Search for the cell housing the specified text and yield its (X, Y) center coordinate. 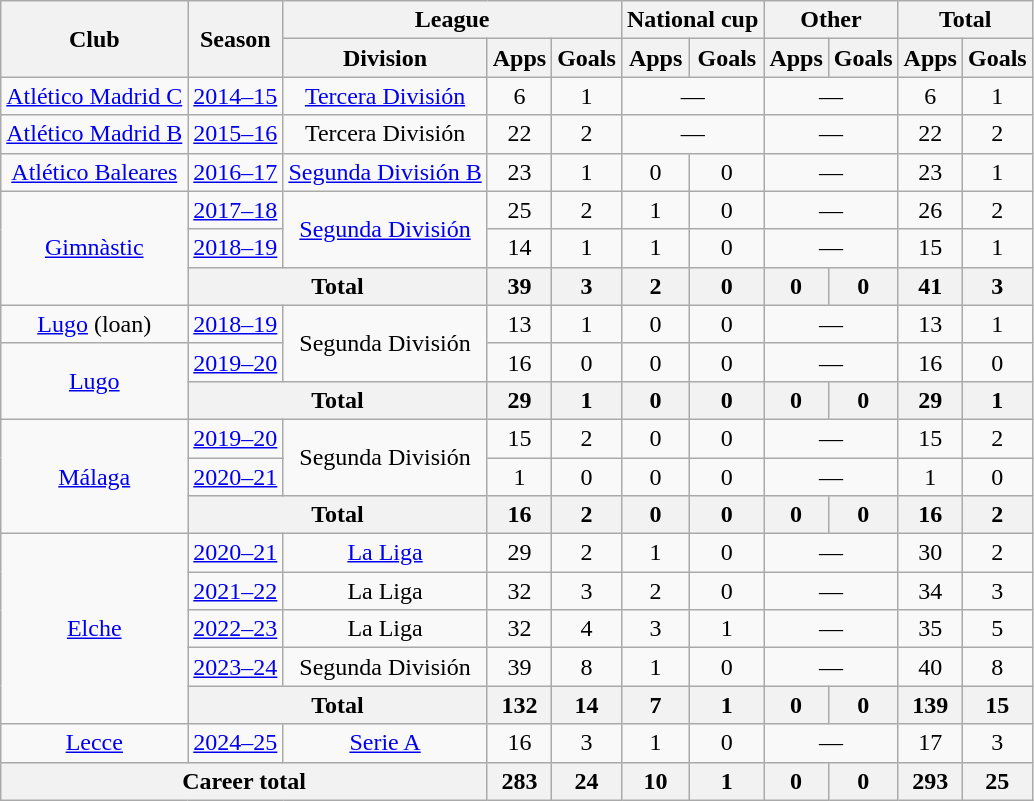
Division (385, 58)
283 (519, 781)
132 (519, 705)
Atlético Madrid C (94, 96)
Serie A (385, 743)
Lecce (94, 743)
Elche (94, 629)
293 (930, 781)
Gimnàstic (94, 248)
Other (831, 20)
2024–25 (236, 743)
Lugo (loan) (94, 324)
7 (655, 705)
Lugo (94, 381)
Atlético Baleares (94, 172)
40 (930, 667)
10 (655, 781)
34 (930, 591)
Segunda División B (385, 172)
2021–22 (236, 591)
5 (997, 629)
2016–17 (236, 172)
Málaga (94, 476)
2022–23 (236, 629)
2023–24 (236, 667)
4 (587, 629)
17 (930, 743)
League (452, 20)
139 (930, 705)
Atlético Madrid B (94, 134)
24 (587, 781)
National cup (692, 20)
30 (930, 553)
2014–15 (236, 96)
2015–16 (236, 134)
Season (236, 39)
Club (94, 39)
35 (930, 629)
26 (930, 210)
Career total (244, 781)
2017–18 (236, 210)
41 (930, 286)
